For the text-containing cell, return its midpoint in [x, y] coordinate format. 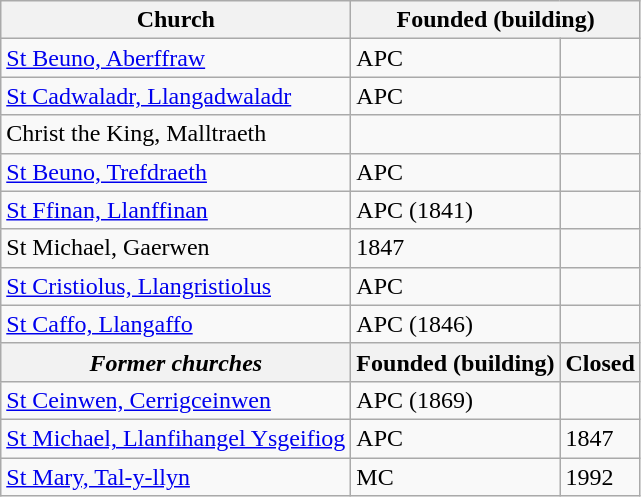
St Cadwaladr, Llangadwaladr [176, 96]
St Beuno, Aberffraw [176, 58]
Closed [600, 362]
St Cristiolus, Llangristiolus [176, 286]
APC (1846) [456, 324]
APC (1869) [456, 400]
MC [456, 477]
St Michael, Gaerwen [176, 248]
Former churches [176, 362]
St Ffinan, Llanffinan [176, 210]
APC (1841) [456, 210]
Christ the King, Malltraeth [176, 134]
1992 [600, 477]
St Michael, Llanfihangel Ysgeifiog [176, 438]
St Mary, Tal-y-llyn [176, 477]
St Caffo, Llangaffo [176, 324]
St Ceinwen, Cerrigceinwen [176, 400]
Church [176, 20]
St Beuno, Trefdraeth [176, 172]
